Find where the given text appears and provide that cell's center as (x, y) coordinate. 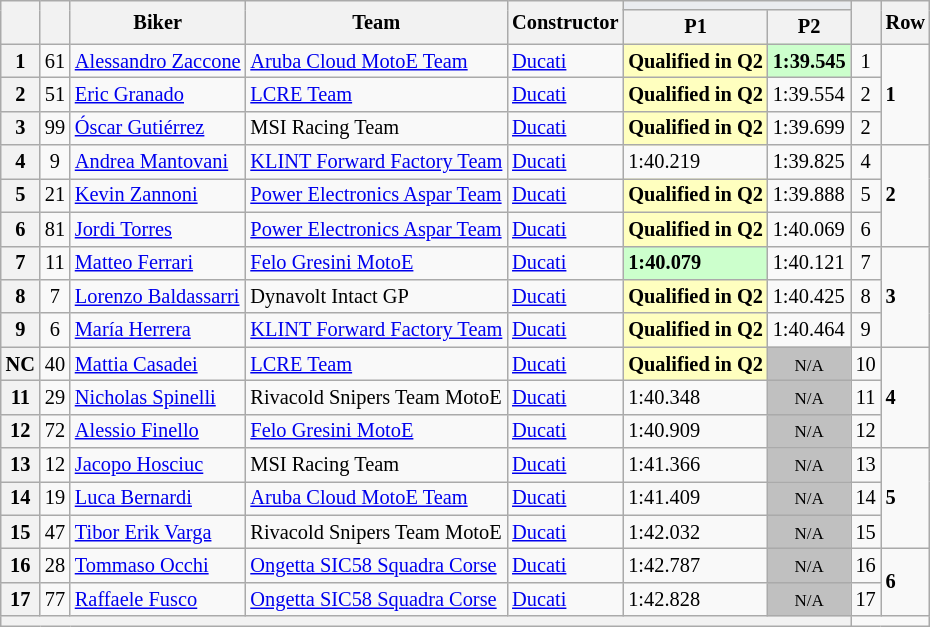
51 (55, 94)
47 (55, 532)
1:39.699 (810, 128)
1:42.032 (695, 532)
1:40.121 (810, 263)
Mattia Casadei (158, 364)
77 (55, 599)
1:41.409 (695, 498)
Row (906, 22)
1:40.219 (695, 162)
NC (20, 364)
1:39.825 (810, 162)
21 (55, 195)
Luca Bernardi (158, 498)
Jordi Torres (158, 229)
81 (55, 229)
1:40.425 (810, 296)
1:39.545 (810, 61)
10 (866, 364)
Nicholas Spinelli (158, 397)
Lorenzo Baldassarri (158, 296)
61 (55, 61)
Raffaele Fusco (158, 599)
María Herrera (158, 330)
40 (55, 364)
Eric Granado (158, 94)
99 (55, 128)
Jacopo Hosciuc (158, 465)
Óscar Gutiérrez (158, 128)
Dynavolt Intact GP (376, 296)
Biker (158, 22)
Tibor Erik Varga (158, 532)
72 (55, 431)
Constructor (565, 22)
1:40.348 (695, 397)
1:40.069 (810, 229)
Alessio Finello (158, 431)
1:39.554 (810, 94)
P2 (810, 27)
19 (55, 498)
28 (55, 565)
Kevin Zannoni (158, 195)
Matteo Ferrari (158, 263)
Alessandro Zaccone (158, 61)
Tommaso Occhi (158, 565)
Team (376, 22)
1:39.888 (810, 195)
1:40.909 (695, 431)
Andrea Mantovani (158, 162)
P1 (695, 27)
1:40.079 (695, 263)
1:42.787 (695, 565)
29 (55, 397)
1:41.366 (695, 465)
1:42.828 (695, 599)
1:40.464 (810, 330)
